Pinpoint the cell where the given text exists, returning its [X, Y] midpoint coordinate. 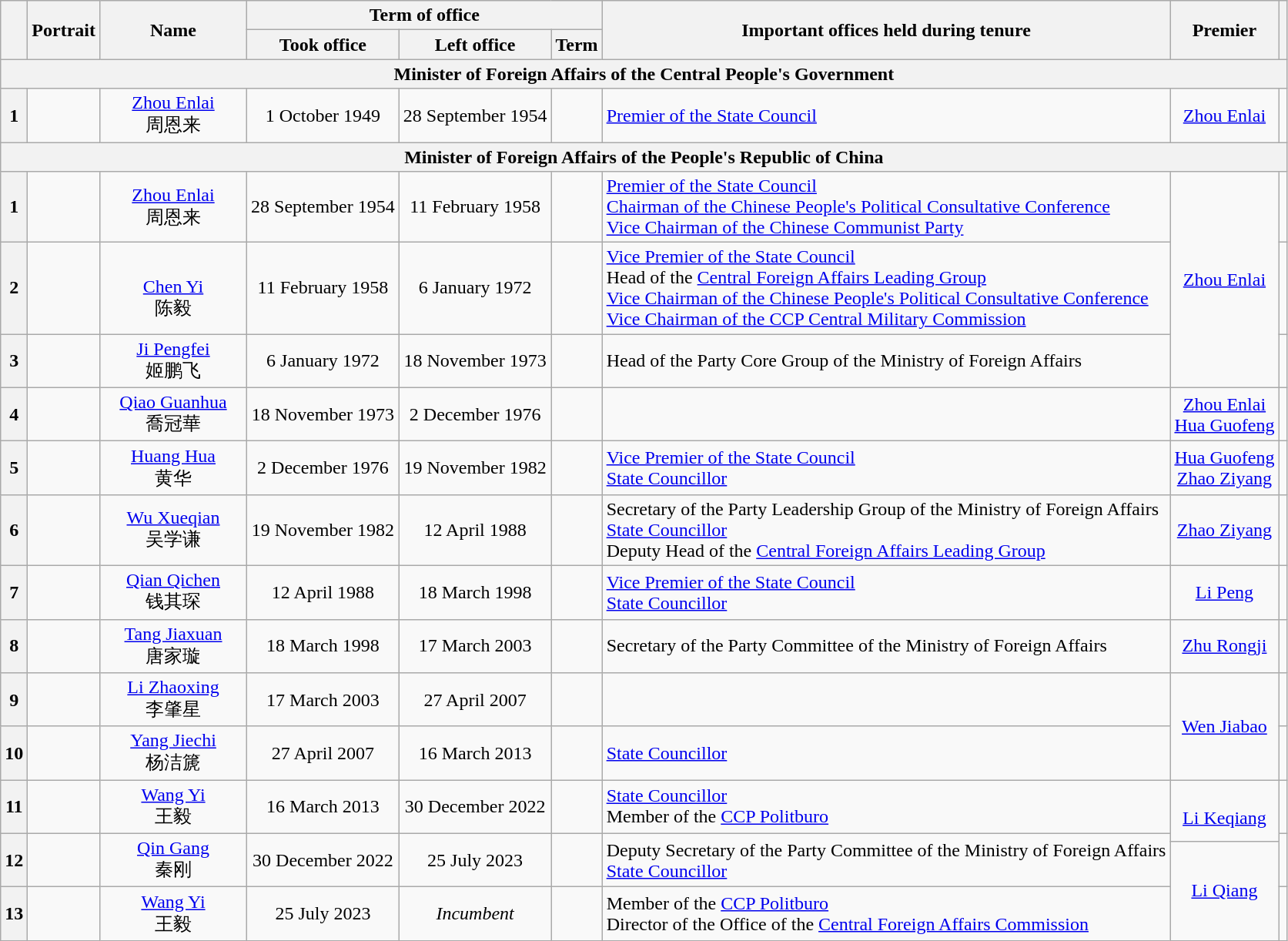
Ji Pengfei姬鹏飞 [172, 361]
Important offices held during tenure [886, 30]
State Councillor [886, 753]
Member of the CCP PolitburoDirector of the Office of the Central Foreign Affairs Commission [886, 914]
1 October 1949 [323, 116]
Portrait [64, 30]
Li Qiang [1224, 892]
Qian Qichen钱其琛 [172, 592]
Deputy Secretary of the Party Committee of the Ministry of Foreign AffairsState Councillor [886, 860]
Li Zhaoxing李肇星 [172, 700]
Chen Yi陈毅 [172, 288]
Took office [323, 45]
State CouncillorMember of the CCP Politburo [886, 807]
7 [14, 592]
8 [14, 646]
Left office [475, 45]
Li Peng [1224, 592]
Qiao Guanhua喬冠華 [172, 414]
13 [14, 914]
Zhou EnlaiHua Guofeng [1224, 414]
5 [14, 468]
Wu Xueqian吴学谦 [172, 530]
Secretary of the Party Committee of the Ministry of Foreign Affairs [886, 646]
Premier of the State Council [886, 116]
Minister of Foreign Affairs of the People's Republic of China [644, 156]
Zhu Rongji [1224, 646]
2 [14, 288]
12 [14, 860]
4 [14, 414]
Premier [1224, 30]
9 [14, 700]
Wen Jiabao [1224, 727]
Huang Hua黄华 [172, 468]
11 [14, 807]
Hua GuofengZhao Ziyang [1224, 468]
Head of the Party Core Group of the Ministry of Foreign Affairs [886, 361]
6 [14, 530]
Minister of Foreign Affairs of the Central People's Government [644, 74]
Zhao Ziyang [1224, 530]
Qin Gang秦刚 [172, 860]
Name [172, 30]
Incumbent [475, 914]
Yang Jiechi杨洁篪 [172, 753]
Secretary of the Party Leadership Group of the Ministry of Foreign AffairsState CouncillorDeputy Head of the Central Foreign Affairs Leading Group [886, 530]
10 [14, 753]
Tang Jiaxuan唐家璇 [172, 646]
Premier of the State CouncilChairman of the Chinese People's Political Consultative ConferenceVice Chairman of the Chinese Communist Party [886, 207]
Li Keqiang [1224, 807]
Term of office [425, 15]
3 [14, 361]
Term [577, 45]
